Search for the cell housing the specified text and yield its (x, y) center coordinate. 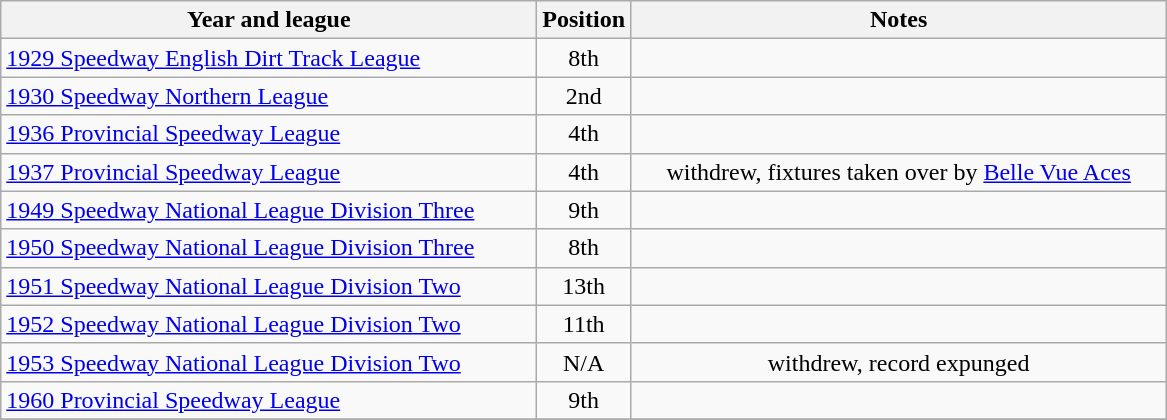
Notes (899, 20)
1937 Provincial Speedway League (269, 172)
1929 Speedway English Dirt Track League (269, 58)
1960 Provincial Speedway League (269, 400)
13th (584, 286)
Position (584, 20)
1952 Speedway National League Division Two (269, 324)
1936 Provincial Speedway League (269, 134)
1950 Speedway National League Division Three (269, 248)
1930 Speedway Northern League (269, 96)
2nd (584, 96)
withdrew, record expunged (899, 362)
withdrew, fixtures taken over by Belle Vue Aces (899, 172)
11th (584, 324)
Year and league (269, 20)
1951 Speedway National League Division Two (269, 286)
N/A (584, 362)
1949 Speedway National League Division Three (269, 210)
1953 Speedway National League Division Two (269, 362)
